Return the [X, Y] coordinate for the center point of the cell that contains the specified text.  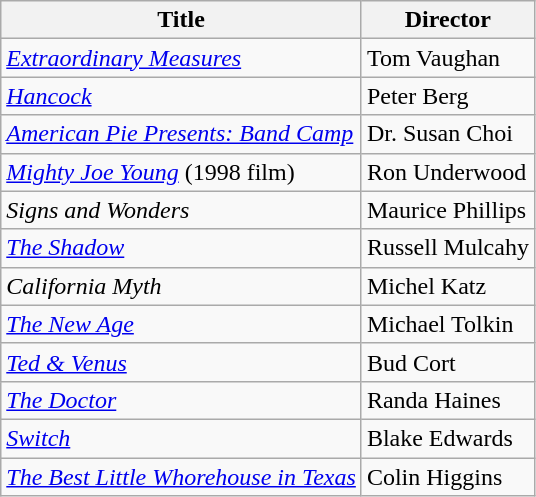
Colin Higgins [448, 477]
American Pie Presents: Band Camp [182, 134]
Dr. Susan Choi [448, 134]
Bud Cort [448, 362]
Randa Haines [448, 400]
The New Age [182, 324]
The Shadow [182, 248]
Michel Katz [448, 286]
Signs and Wonders [182, 210]
Russell Mulcahy [448, 248]
Mighty Joe Young (1998 film) [182, 172]
Extraordinary Measures [182, 58]
Tom Vaughan [448, 58]
Blake Edwards [448, 438]
The Best Little Whorehouse in Texas [182, 477]
Ted & Venus [182, 362]
Director [448, 20]
Michael Tolkin [448, 324]
Ron Underwood [448, 172]
California Myth [182, 286]
Peter Berg [448, 96]
Title [182, 20]
Switch [182, 438]
The Doctor [182, 400]
Maurice Phillips [448, 210]
Hancock [182, 96]
